Detect which cell encompasses the target text, then output its [x, y] center coordinate. 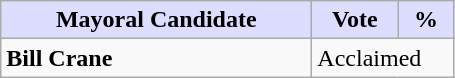
Vote [355, 20]
Bill Crane [156, 58]
% [426, 20]
Acclaimed [383, 58]
Mayoral Candidate [156, 20]
